Detect which cell encompasses the target text, then output its [X, Y] center coordinate. 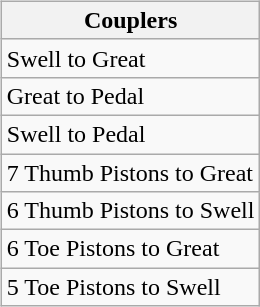
Swell to Great [130, 58]
6 Thumb Pistons to Swell [130, 211]
Great to Pedal [130, 96]
Couplers [130, 20]
7 Thumb Pistons to Great [130, 173]
Swell to Pedal [130, 134]
5 Toe Pistons to Swell [130, 287]
6 Toe Pistons to Great [130, 249]
